Capture the cell that displays the provided text and extract its [X, Y] central coordinate. 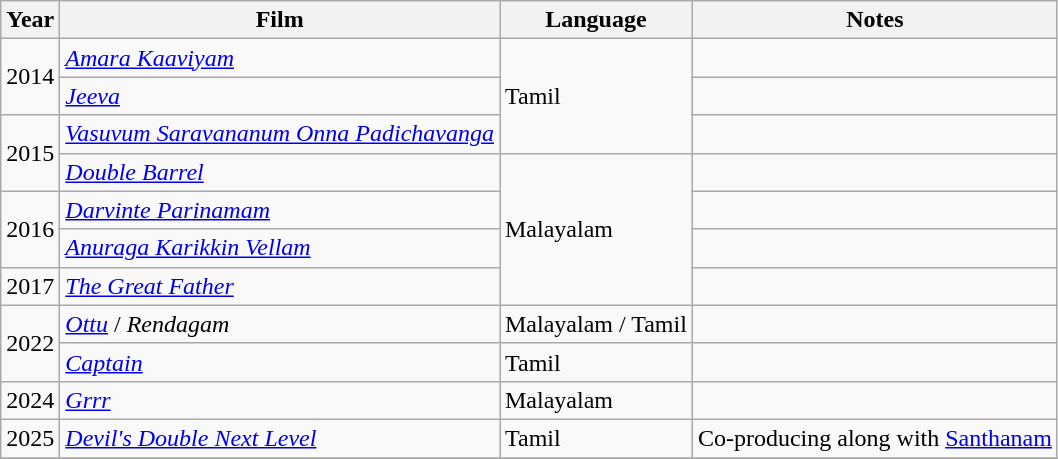
Anuraga Karikkin Vellam [280, 248]
Jeeva [280, 96]
Grrr [280, 400]
2022 [30, 343]
Notes [874, 20]
Malayalam / Tamil [596, 324]
2016 [30, 229]
2017 [30, 286]
Film [280, 20]
Vasuvum Saravananum Onna Padichavanga [280, 134]
The Great Father [280, 286]
Devil's Double Next Level [280, 438]
2015 [30, 153]
Amara Kaaviyam [280, 58]
Double Barrel [280, 172]
Ottu / Rendagam [280, 324]
Darvinte Parinamam [280, 210]
Language [596, 20]
2024 [30, 400]
2025 [30, 438]
Year [30, 20]
2014 [30, 77]
Captain [280, 362]
Co-producing along with Santhanam [874, 438]
